Locate the cell with the specified text and output its (X, Y) center coordinate. 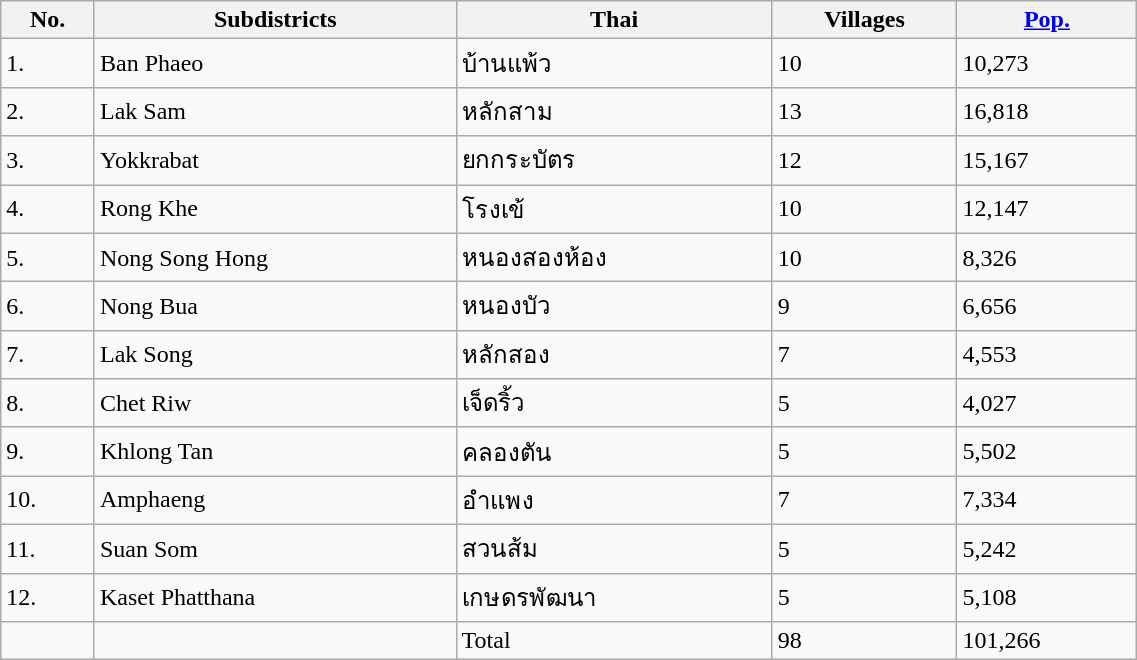
เกษดรพัฒนา (614, 598)
4,553 (1047, 354)
8. (48, 404)
5,242 (1047, 548)
5,502 (1047, 452)
Kaset Phatthana (275, 598)
Total (614, 641)
8,326 (1047, 258)
Suan Som (275, 548)
4,027 (1047, 404)
คลองตัน (614, 452)
9. (48, 452)
หนองสองห้อง (614, 258)
ยกกระบัตร (614, 160)
7. (48, 354)
9 (864, 306)
หนองบัว (614, 306)
บ้านแพ้ว (614, 64)
No. (48, 20)
11. (48, 548)
6,656 (1047, 306)
Khlong Tan (275, 452)
Chet Riw (275, 404)
Nong Bua (275, 306)
2. (48, 112)
Lak Song (275, 354)
5,108 (1047, 598)
7,334 (1047, 500)
Villages (864, 20)
1. (48, 64)
Pop. (1047, 20)
6. (48, 306)
อำแพง (614, 500)
สวนส้ม (614, 548)
Lak Sam (275, 112)
98 (864, 641)
Nong Song Hong (275, 258)
3. (48, 160)
5. (48, 258)
10,273 (1047, 64)
10. (48, 500)
หลักสาม (614, 112)
12. (48, 598)
Amphaeng (275, 500)
Subdistricts (275, 20)
เจ็ดริ้ว (614, 404)
Yokkrabat (275, 160)
101,266 (1047, 641)
โรงเข้ (614, 208)
12 (864, 160)
13 (864, 112)
16,818 (1047, 112)
Ban Phaeo (275, 64)
หลักสอง (614, 354)
Rong Khe (275, 208)
15,167 (1047, 160)
Thai (614, 20)
12,147 (1047, 208)
4. (48, 208)
